For the text-containing cell, return its midpoint in (x, y) coordinate format. 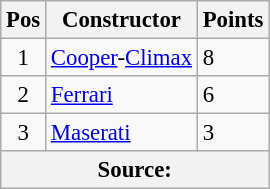
6 (232, 95)
Points (232, 20)
Maserati (122, 133)
Pos (24, 20)
1 (24, 58)
Cooper-Climax (122, 58)
Ferrari (122, 95)
Source: (135, 170)
8 (232, 58)
Constructor (122, 20)
2 (24, 95)
